Provide the [X, Y] coordinate of the cell's center where the given text is located.  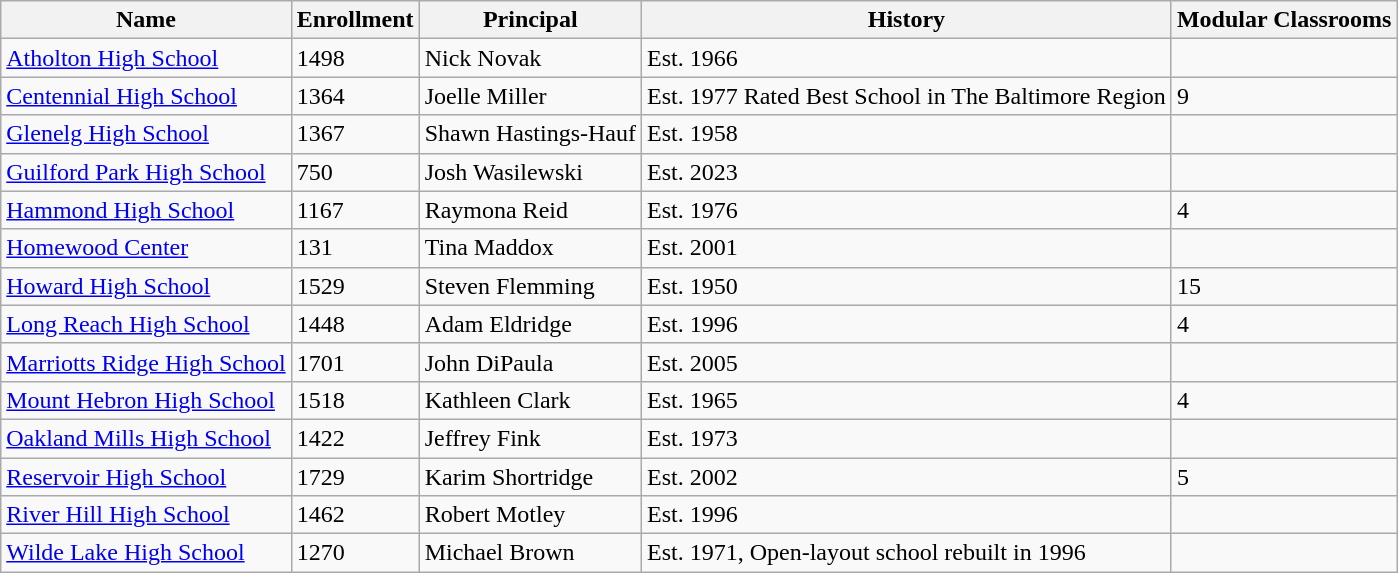
Est. 2001 [906, 248]
Marriotts Ridge High School [146, 362]
Reservoir High School [146, 477]
Enrollment [355, 20]
Adam Eldridge [530, 324]
1367 [355, 134]
Modular Classrooms [1284, 20]
Est. 1977 Rated Best School in The Baltimore Region [906, 96]
Oakland Mills High School [146, 438]
1462 [355, 515]
Est. 1965 [906, 400]
Glenelg High School [146, 134]
Principal [530, 20]
1729 [355, 477]
Josh Wasilewski [530, 172]
1364 [355, 96]
15 [1284, 286]
Est. 1966 [906, 58]
1529 [355, 286]
Name [146, 20]
Est. 2002 [906, 477]
5 [1284, 477]
1422 [355, 438]
1518 [355, 400]
1167 [355, 210]
Howard High School [146, 286]
1701 [355, 362]
Michael Brown [530, 553]
Shawn Hastings-Hauf [530, 134]
Est. 1950 [906, 286]
Long Reach High School [146, 324]
1270 [355, 553]
Karim Shortridge [530, 477]
Est. 2023 [906, 172]
Atholton High School [146, 58]
9 [1284, 96]
Homewood Center [146, 248]
Steven Flemming [530, 286]
750 [355, 172]
Est. 1971, Open-layout school rebuilt in 1996 [906, 553]
Centennial High School [146, 96]
Kathleen Clark [530, 400]
Joelle Miller [530, 96]
History [906, 20]
1448 [355, 324]
Mount Hebron High School [146, 400]
1498 [355, 58]
Hammond High School [146, 210]
Robert Motley [530, 515]
River Hill High School [146, 515]
131 [355, 248]
Est. 2005 [906, 362]
John DiPaula [530, 362]
Est. 1958 [906, 134]
Est. 1973 [906, 438]
Nick Novak [530, 58]
Guilford Park High School [146, 172]
Raymona Reid [530, 210]
Tina Maddox [530, 248]
Est. 1976 [906, 210]
Jeffrey Fink [530, 438]
Wilde Lake High School [146, 553]
